Output the (x, y) coordinate of the center of the cell containing the given text.  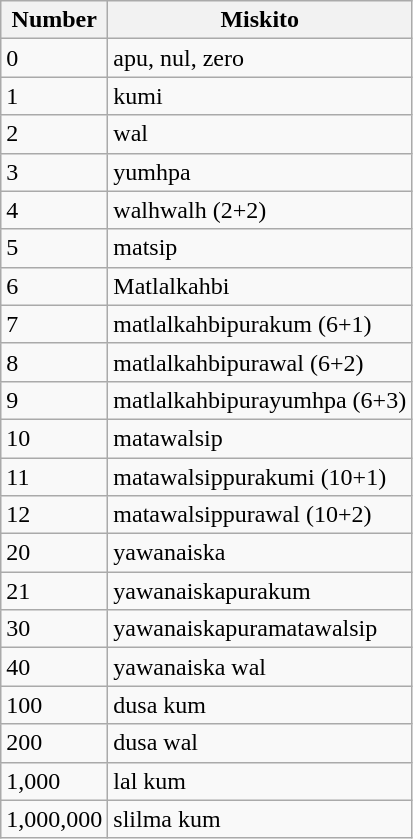
0 (54, 58)
10 (54, 438)
matawalsip (260, 438)
5 (54, 248)
11 (54, 477)
21 (54, 591)
2 (54, 134)
yumhpa (260, 172)
slilma kum (260, 819)
30 (54, 629)
40 (54, 667)
dusa wal (260, 743)
1,000,000 (54, 819)
yawanaiska (260, 553)
6 (54, 286)
wal (260, 134)
matsip (260, 248)
dusa kum (260, 705)
kumi (260, 96)
matawalsippurawal (10+2) (260, 515)
7 (54, 324)
matawalsippurakumi (10+1) (260, 477)
matlalkahbipurayumhpa (6+3) (260, 400)
matlalkahbipurawal (6+2) (260, 362)
Miskito (260, 20)
9 (54, 400)
12 (54, 515)
200 (54, 743)
apu, nul, zero (260, 58)
matlalkahbipurakum (6+1) (260, 324)
yawanaiska wal (260, 667)
Matlalkahbi (260, 286)
100 (54, 705)
20 (54, 553)
1,000 (54, 781)
walhwalh (2+2) (260, 210)
yawanaiskapuramatawalsip (260, 629)
1 (54, 96)
4 (54, 210)
3 (54, 172)
lal kum (260, 781)
yawanaiskapurakum (260, 591)
Number (54, 20)
8 (54, 362)
